Scan for the cell matching the given text and deliver its [x, y] coordinate at center. 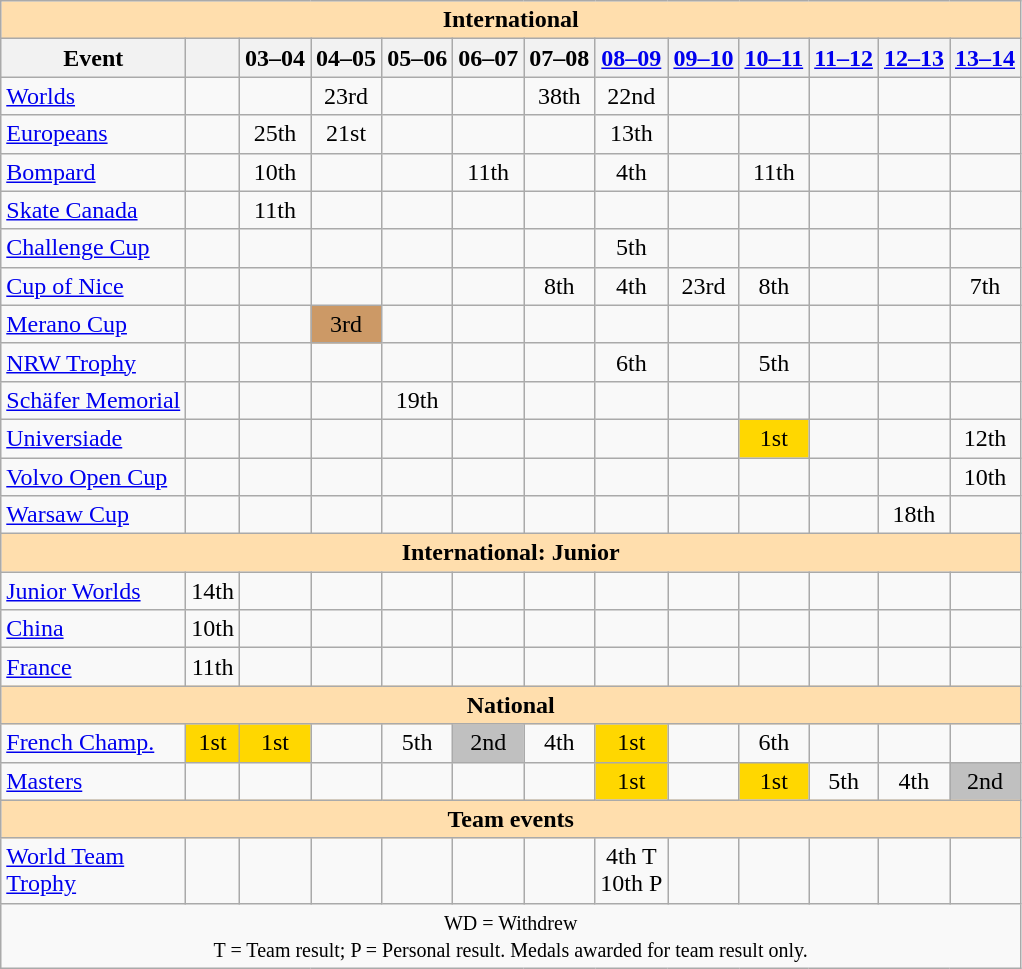
Schäfer Memorial [94, 400]
25th [274, 134]
13th [632, 134]
Universiade [94, 438]
38th [560, 96]
14th [213, 591]
Junior Worlds [94, 591]
France [94, 667]
Challenge Cup [94, 248]
World TeamTrophy [94, 870]
Masters [94, 781]
4th T 10th P [632, 870]
International [511, 20]
05–06 [418, 58]
Europeans [94, 134]
12th [986, 438]
WD = Withdrew T = Team result; P = Personal result. Medals awarded for team result only. [511, 936]
Merano Cup [94, 324]
11–12 [844, 58]
Worlds [94, 96]
Skate Canada [94, 210]
3rd [346, 324]
Warsaw Cup [94, 515]
China [94, 629]
Cup of Nice [94, 286]
French Champ. [94, 743]
7th [986, 286]
22nd [632, 96]
Volvo Open Cup [94, 477]
09–10 [704, 58]
03–04 [274, 58]
06–07 [488, 58]
19th [418, 400]
National [511, 705]
International: Junior [511, 553]
08–09 [632, 58]
Bompard [94, 172]
10–11 [774, 58]
13–14 [986, 58]
12–13 [914, 58]
04–05 [346, 58]
18th [914, 515]
Team events [511, 819]
NRW Trophy [94, 362]
07–08 [560, 58]
21st [346, 134]
Event [94, 58]
